Search for the cell housing the specified text and yield its (X, Y) center coordinate. 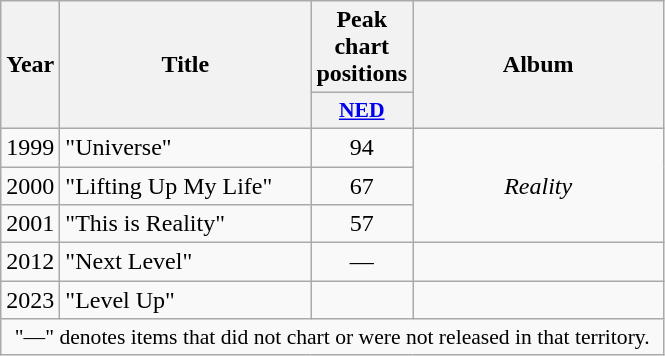
NED (362, 111)
2012 (30, 262)
"Level Up" (186, 300)
"Lifting Up My Life" (186, 185)
67 (362, 185)
Peak chart positions (362, 47)
"—" denotes items that did not chart or were not released in that territory. (332, 337)
"Universe" (186, 147)
"This is Reality" (186, 224)
1999 (30, 147)
57 (362, 224)
— (362, 262)
Album (538, 65)
2001 (30, 224)
2023 (30, 300)
Year (30, 65)
Title (186, 65)
94 (362, 147)
"Next Level" (186, 262)
2000 (30, 185)
Reality (538, 185)
